Return (x, y) of the center of cell containing provided text 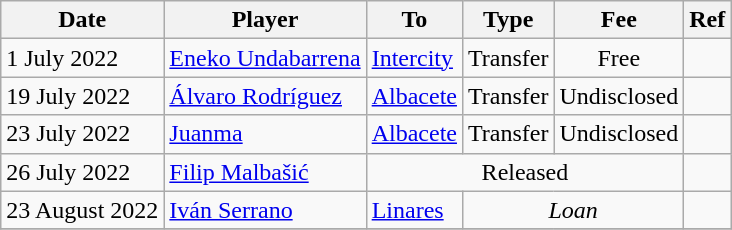
Intercity (414, 58)
Loan (572, 210)
Linares (414, 210)
1 July 2022 (82, 58)
Iván Serrano (265, 210)
Player (265, 20)
Date (82, 20)
Released (525, 172)
Eneko Undabarrena (265, 58)
23 July 2022 (82, 134)
Ref (708, 20)
To (414, 20)
26 July 2022 (82, 172)
Filip Malbašić (265, 172)
Free (619, 58)
Type (508, 20)
Fee (619, 20)
Juanma (265, 134)
19 July 2022 (82, 96)
Álvaro Rodríguez (265, 96)
23 August 2022 (82, 210)
